Capture the cell that displays the provided text and extract its (X, Y) central coordinate. 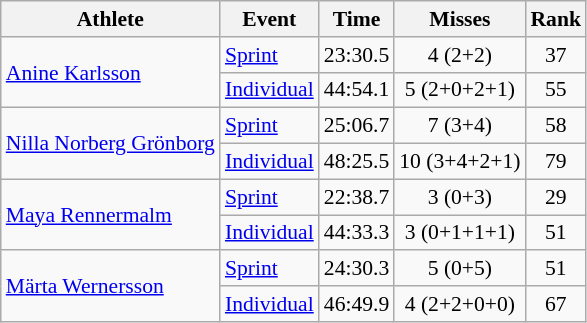
5 (2+0+2+1) (460, 90)
Athlete (110, 19)
23:30.5 (356, 55)
Event (270, 19)
Anine Karlsson (110, 72)
79 (556, 162)
67 (556, 304)
Time (356, 19)
46:49.9 (356, 304)
29 (556, 197)
24:30.3 (356, 269)
Rank (556, 19)
Nilla Norberg Grönborg (110, 144)
Maya Rennermalm (110, 214)
44:33.3 (356, 233)
Misses (460, 19)
3 (0+1+1+1) (460, 233)
7 (3+4) (460, 126)
48:25.5 (356, 162)
44:54.1 (356, 90)
22:38.7 (356, 197)
37 (556, 55)
58 (556, 126)
55 (556, 90)
5 (0+5) (460, 269)
25:06.7 (356, 126)
Märta Wernersson (110, 286)
10 (3+4+2+1) (460, 162)
4 (2+2) (460, 55)
3 (0+3) (460, 197)
4 (2+2+0+0) (460, 304)
